Scan for the cell matching the given text and deliver its (X, Y) coordinate at center. 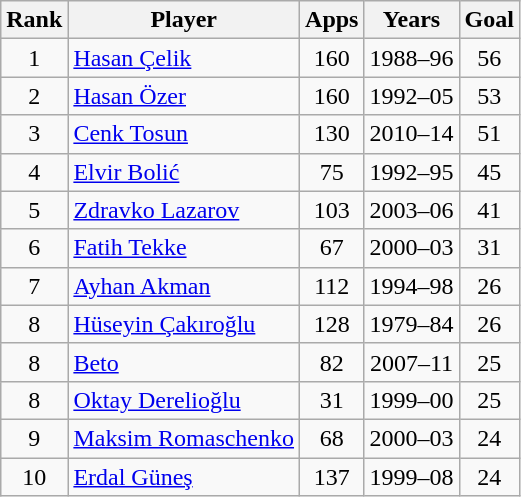
130 (332, 134)
45 (489, 172)
75 (332, 172)
Elvir Bolić (184, 172)
51 (489, 134)
Player (184, 20)
6 (34, 248)
1979–84 (412, 324)
Apps (332, 20)
Hasan Özer (184, 96)
Hüseyin Çakıroğlu (184, 324)
137 (332, 477)
1999–00 (412, 400)
128 (332, 324)
Zdravko Lazarov (184, 210)
2010–14 (412, 134)
1999–08 (412, 477)
Years (412, 20)
53 (489, 96)
9 (34, 438)
10 (34, 477)
112 (332, 286)
68 (332, 438)
Beto (184, 362)
2 (34, 96)
103 (332, 210)
Fatih Tekke (184, 248)
Ayhan Akman (184, 286)
Erdal Güneş (184, 477)
1994–98 (412, 286)
Goal (489, 20)
7 (34, 286)
2007–11 (412, 362)
1988–96 (412, 58)
41 (489, 210)
1 (34, 58)
2003–06 (412, 210)
5 (34, 210)
67 (332, 248)
56 (489, 58)
3 (34, 134)
4 (34, 172)
Oktay Derelioğlu (184, 400)
1992–05 (412, 96)
1992–95 (412, 172)
Rank (34, 20)
Cenk Tosun (184, 134)
Hasan Çelik (184, 58)
82 (332, 362)
Maksim Romaschenko (184, 438)
